Output the (X, Y) coordinate of the center of the cell containing the given text.  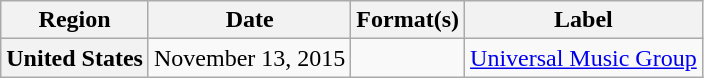
Region (75, 20)
Date (249, 20)
November 13, 2015 (249, 58)
Label (584, 20)
Universal Music Group (584, 58)
United States (75, 58)
Format(s) (408, 20)
